Find where the given text appears and provide that cell's center as (x, y) coordinate. 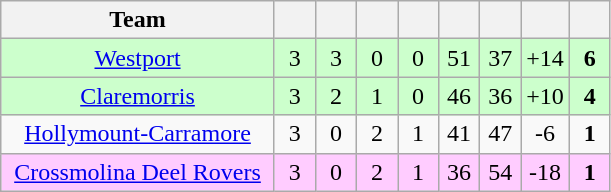
4 (590, 96)
Team (138, 20)
Hollymount-Carramore (138, 134)
6 (590, 58)
Claremorris (138, 96)
46 (460, 96)
47 (500, 134)
Westport (138, 58)
+14 (546, 58)
-18 (546, 172)
51 (460, 58)
37 (500, 58)
+10 (546, 96)
54 (500, 172)
Crossmolina Deel Rovers (138, 172)
-6 (546, 134)
41 (460, 134)
